Scan for the cell matching the given text and deliver its (x, y) coordinate at center. 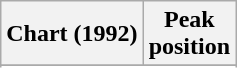
Peakposition (189, 34)
Chart (1992) (72, 34)
